Find where the given text appears and provide that cell's center as (X, Y) coordinate. 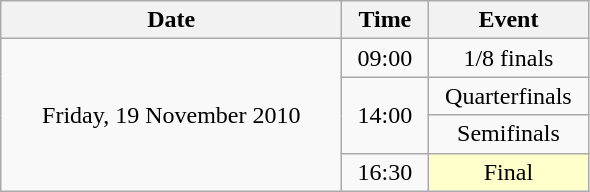
Friday, 19 November 2010 (172, 115)
Semifinals (508, 134)
09:00 (385, 58)
Quarterfinals (508, 96)
16:30 (385, 172)
Final (508, 172)
1/8 finals (508, 58)
14:00 (385, 115)
Date (172, 20)
Event (508, 20)
Time (385, 20)
